Search for the cell housing the specified text and yield its (x, y) center coordinate. 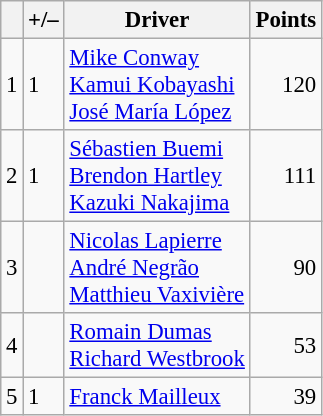
Sébastien Buemi Brendon Hartley Kazuki Nakajima (157, 176)
Mike Conway Kamui Kobayashi José María López (157, 85)
Driver (157, 20)
90 (286, 268)
53 (286, 346)
111 (286, 176)
Franck Mailleux (157, 397)
Points (286, 20)
Nicolas Lapierre André Negrão Matthieu Vaxivière (157, 268)
2 (12, 176)
5 (12, 397)
Romain Dumas Richard Westbrook (157, 346)
39 (286, 397)
+/– (44, 20)
120 (286, 85)
3 (12, 268)
4 (12, 346)
